Identify which cell holds the provided text, then report its (x, y) central coordinate. 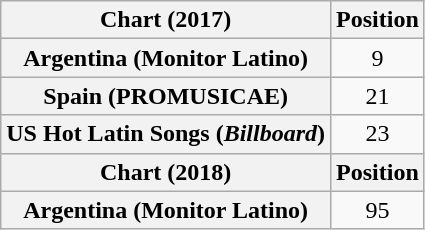
US Hot Latin Songs (Billboard) (166, 134)
21 (378, 96)
95 (378, 210)
Chart (2017) (166, 20)
Chart (2018) (166, 172)
23 (378, 134)
Spain (PROMUSICAE) (166, 96)
9 (378, 58)
